Search for the cell housing the specified text and yield its (x, y) center coordinate. 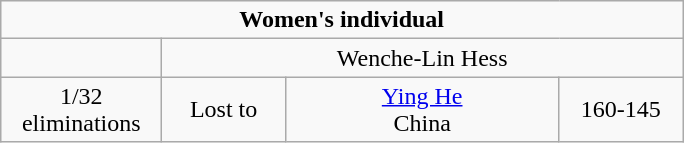
Ying He China (422, 110)
Wenche-Lin Hess (422, 58)
160-145 (621, 110)
Lost to (224, 110)
1/32 eliminations (82, 110)
Women's individual (342, 20)
